Output the (X, Y) coordinate of the center of the cell containing the given text.  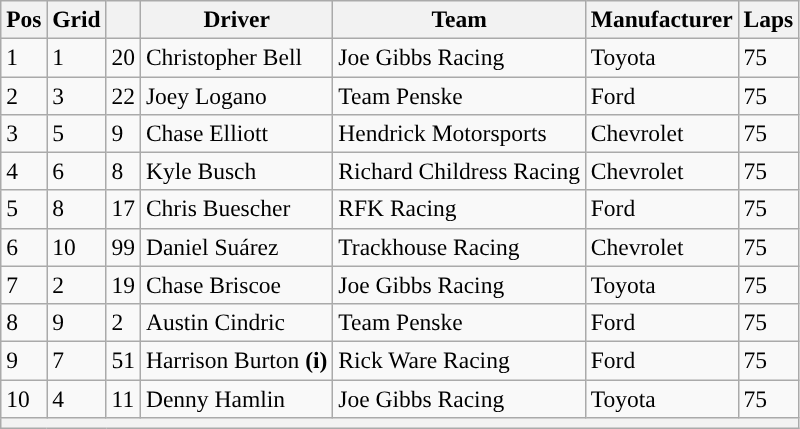
19 (123, 285)
Chase Briscoe (236, 285)
Christopher Bell (236, 57)
20 (123, 57)
22 (123, 95)
Richard Childress Racing (459, 171)
Grid (76, 19)
Laps (768, 19)
99 (123, 247)
RFK Racing (459, 209)
Trackhouse Racing (459, 247)
Daniel Suárez (236, 247)
Team (459, 19)
Austin Cindric (236, 322)
51 (123, 360)
Joey Logano (236, 95)
Driver (236, 19)
Hendrick Motorsports (459, 133)
17 (123, 209)
Pos (24, 19)
Denny Hamlin (236, 398)
Manufacturer (662, 19)
Chase Elliott (236, 133)
11 (123, 398)
Rick Ware Racing (459, 360)
Chris Buescher (236, 209)
Harrison Burton (i) (236, 360)
Kyle Busch (236, 171)
